Output the (x, y) coordinate of the center of the cell containing the given text.  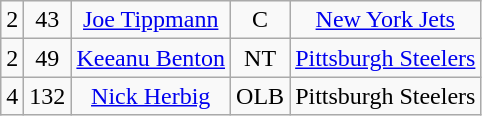
43 (48, 20)
OLB (260, 96)
New York Jets (386, 20)
4 (12, 96)
NT (260, 58)
132 (48, 96)
49 (48, 58)
Keeanu Benton (151, 58)
C (260, 20)
Nick Herbig (151, 96)
Joe Tippmann (151, 20)
